Locate the cell with the specified text and output its (X, Y) center coordinate. 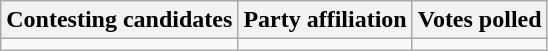
Votes polled (480, 20)
Party affiliation (325, 20)
Contesting candidates (120, 20)
